Find where the given text appears and provide that cell's center as [x, y] coordinate. 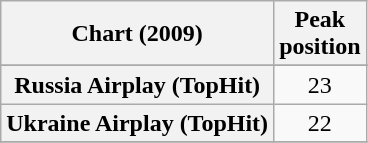
23 [320, 85]
22 [320, 123]
Chart (2009) [138, 34]
Peakposition [320, 34]
Russia Airplay (TopHit) [138, 85]
Ukraine Airplay (TopHit) [138, 123]
